Pinpoint the cell where the given text exists, returning its (X, Y) midpoint coordinate. 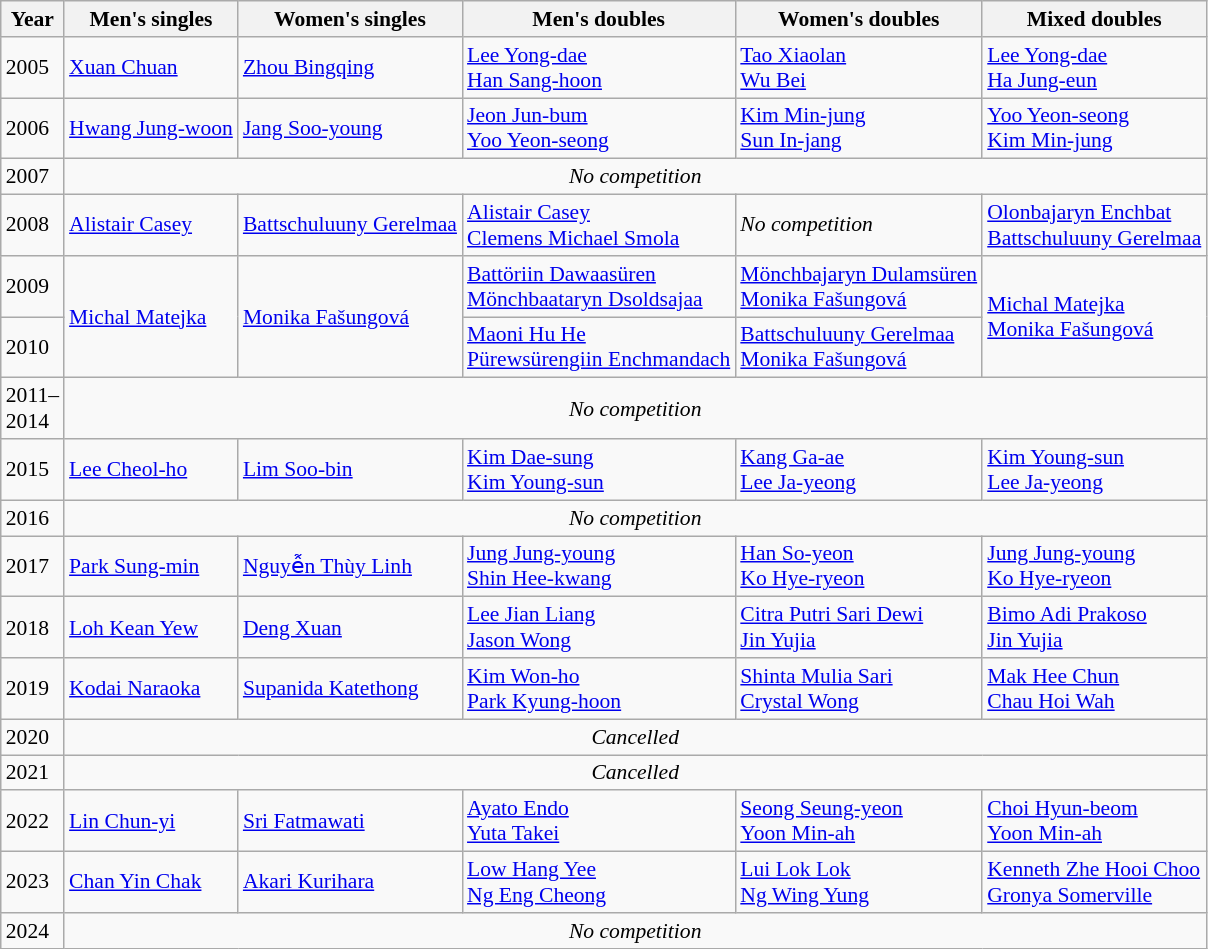
Kim Dae-sung Kim Young-sun (598, 470)
2011–2014 (32, 408)
Jang Soo-young (350, 128)
Chan Yin Chak (151, 882)
Zhou Bingqing (350, 68)
Alistair Casey (151, 226)
Shinta Mulia Sari Crystal Wong (858, 688)
Battschuluuny Gerelmaa Monika Fašungová (858, 348)
Kang Ga-ae Lee Ja-yeong (858, 470)
2015 (32, 470)
2021 (32, 773)
2019 (32, 688)
Women's doubles (858, 19)
Men's doubles (598, 19)
Loh Kean Yew (151, 628)
2023 (32, 882)
Xuan Chuan (151, 68)
2007 (32, 177)
Jeon Jun-bum Yoo Yeon-seong (598, 128)
Kim Min-jung Sun In-jang (858, 128)
Battöriin Dawaasüren Mönchbaataryn Dsoldsajaa (598, 286)
Supanida Katethong (350, 688)
Lin Chun-yi (151, 822)
Han So-yeon Ko Hye-ryeon (858, 566)
2017 (32, 566)
Lee Jian Liang Jason Wong (598, 628)
Ayato Endo Yuta Takei (598, 822)
Women's singles (350, 19)
Jung Jung-young Ko Hye-ryeon (1094, 566)
Kodai Naraoka (151, 688)
Battschuluuny Gerelmaa (350, 226)
Seong Seung-yeon Yoon Min-ah (858, 822)
Lee Yong-dae Han Sang-hoon (598, 68)
Monika Fašungová (350, 317)
2006 (32, 128)
Choi Hyun-beom Yoon Min-ah (1094, 822)
Park Sung-min (151, 566)
Lee Cheol-ho (151, 470)
Sri Fatmawati (350, 822)
Men's singles (151, 19)
2022 (32, 822)
Kim Won-ho Park Kyung-hoon (598, 688)
2010 (32, 348)
Lee Yong-dae Ha Jung-eun (1094, 68)
Low Hang Yee Ng Eng Cheong (598, 882)
Maoni Hu He Pürewsürengiin Enchmandach (598, 348)
Alistair Casey Clemens Michael Smola (598, 226)
Bimo Adi Prakoso Jin Yujia (1094, 628)
Mak Hee Chun Chau Hoi Wah (1094, 688)
Tao Xiaolan Wu Bei (858, 68)
2018 (32, 628)
Mixed doubles (1094, 19)
Kim Young-sun Lee Ja-yeong (1094, 470)
Mönchbajaryn Dulamsüren Monika Fašungová (858, 286)
2020 (32, 737)
Year (32, 19)
Olonbajaryn Enchbat Battschuluuny Gerelmaa (1094, 226)
2024 (32, 931)
Jung Jung-young Shin Hee-kwang (598, 566)
Deng Xuan (350, 628)
Hwang Jung-woon (151, 128)
Lui Lok Lok Ng Wing Yung (858, 882)
Yoo Yeon-seong Kim Min-jung (1094, 128)
Kenneth Zhe Hooi Choo Gronya Somerville (1094, 882)
2005 (32, 68)
Michal Matejka (151, 317)
Michal Matejka Monika Fašungová (1094, 317)
Lim Soo-bin (350, 470)
2016 (32, 518)
Citra Putri Sari Dewi Jin Yujia (858, 628)
Nguyễn Thùy Linh (350, 566)
2008 (32, 226)
2009 (32, 286)
Akari Kurihara (350, 882)
